Pinpoint the cell where the given text exists, returning its (X, Y) midpoint coordinate. 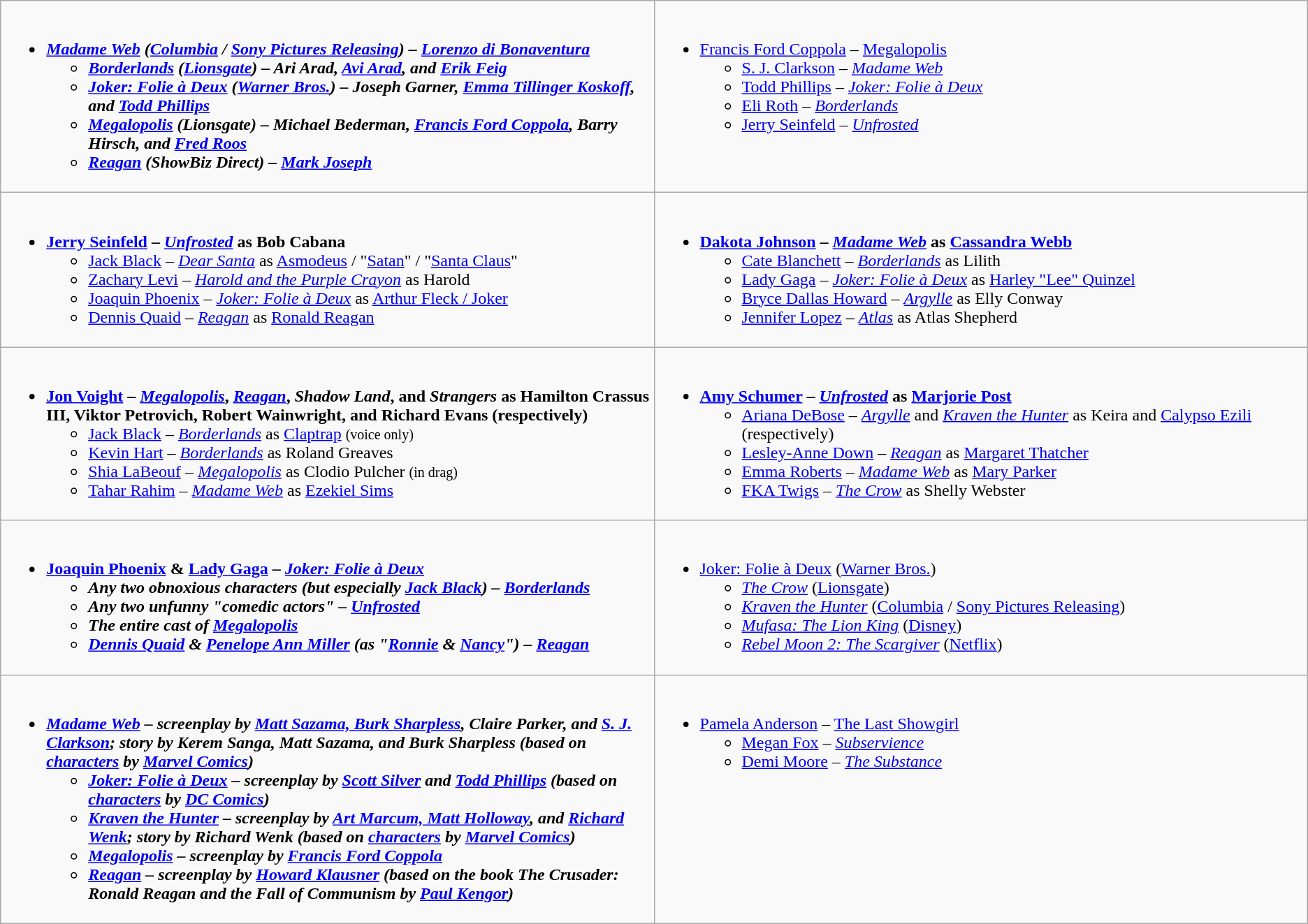
Pamela Anderson – The Last ShowgirlMegan Fox – SubservienceDemi Moore – The Substance (981, 799)
Francis Ford Coppola – MegalopolisS. J. Clarkson – Madame WebTodd Phillips – Joker: Folie à DeuxEli Roth – BorderlandsJerry Seinfeld – Unfrosted (981, 96)
